Locate the cell with the specified text and output its [X, Y] center coordinate. 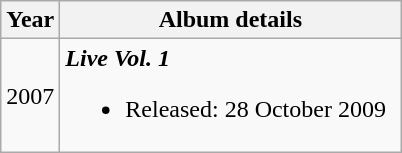
Live Vol. 1Released: 28 October 2009 [230, 96]
Album details [230, 20]
Year [30, 20]
2007 [30, 96]
